Scan for the cell matching the given text and deliver its [X, Y] coordinate at center. 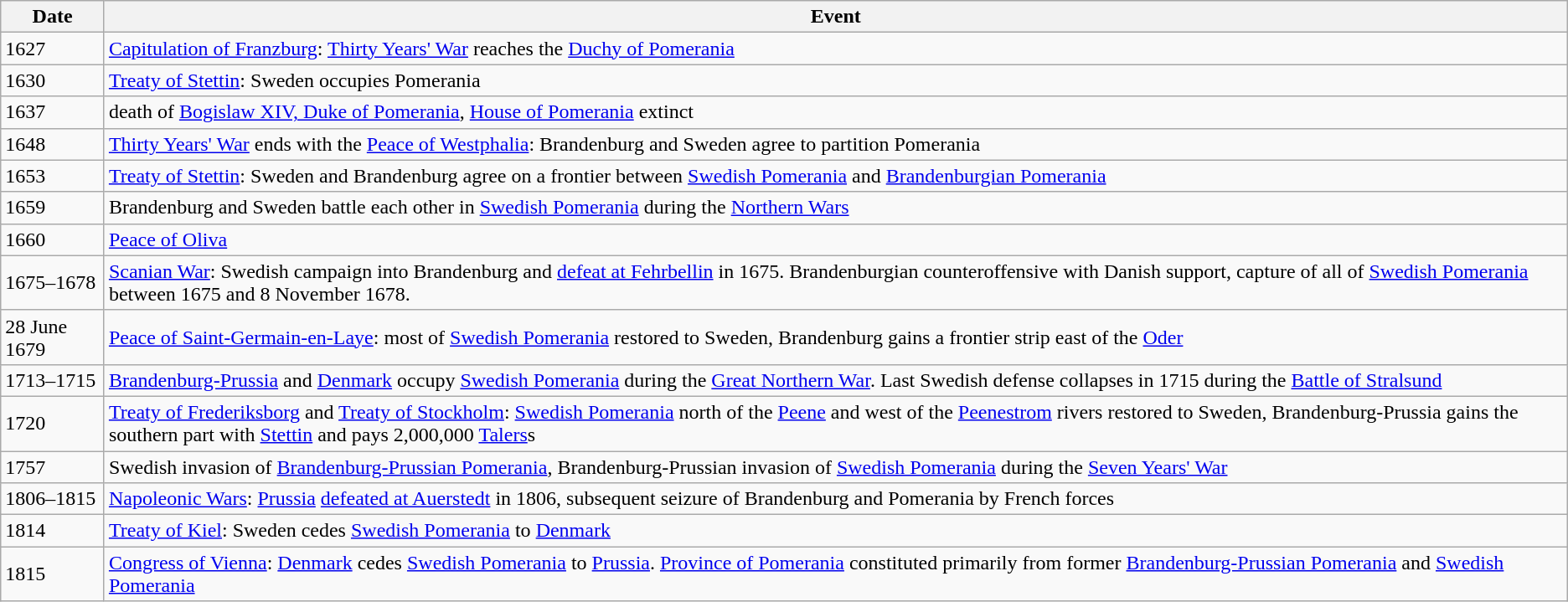
1627 [53, 49]
1660 [53, 239]
Swedish invasion of Brandenburg-Prussian Pomerania, Brandenburg-Prussian invasion of Swedish Pomerania during the Seven Years' War [836, 466]
1653 [53, 176]
1637 [53, 112]
1720 [53, 424]
1630 [53, 80]
1815 [53, 574]
28 June 1679 [53, 337]
1675–1678 [53, 283]
Peace of Saint-Germain-en-Laye: most of Swedish Pomerania restored to Sweden, Brandenburg gains a frontier strip east of the Oder [836, 337]
Date [53, 17]
Treaty of Stettin: Sweden occupies Pomerania [836, 80]
death of Bogislaw XIV, Duke of Pomerania, House of Pomerania extinct [836, 112]
1806–1815 [53, 499]
Peace of Oliva [836, 239]
Napoleonic Wars: Prussia defeated at Auerstedt in 1806, subsequent seizure of Brandenburg and Pomerania by French forces [836, 499]
1713–1715 [53, 380]
1648 [53, 144]
1659 [53, 208]
1814 [53, 531]
Treaty of Kiel: Sweden cedes Swedish Pomerania to Denmark [836, 531]
Brandenburg and Sweden battle each other in Swedish Pomerania during the Northern Wars [836, 208]
Capitulation of Franzburg: Thirty Years' War reaches the Duchy of Pomerania [836, 49]
1757 [53, 466]
Event [836, 17]
Treaty of Stettin: Sweden and Brandenburg agree on a frontier between Swedish Pomerania and Brandenburgian Pomerania [836, 176]
Thirty Years' War ends with the Peace of Westphalia: Brandenburg and Sweden agree to partition Pomerania [836, 144]
